Locate the cell with the specified text and output its [x, y] center coordinate. 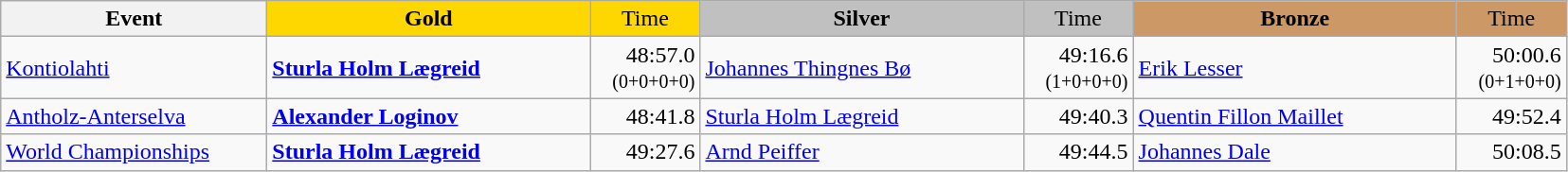
49:27.6 [645, 152]
50:00.6(0+1+0+0) [1511, 68]
Event [135, 19]
Antholz-Anterselva [135, 116]
49:44.5 [1078, 152]
49:52.4 [1511, 116]
50:08.5 [1511, 152]
49:16.6(1+0+0+0) [1078, 68]
Bronze [1294, 19]
48:57.0(0+0+0+0) [645, 68]
Silver [862, 19]
49:40.3 [1078, 116]
World Championships [135, 152]
Johannes Dale [1294, 152]
Kontiolahti [135, 68]
Erik Lesser [1294, 68]
Arnd Peiffer [862, 152]
48:41.8 [645, 116]
Johannes Thingnes Bø [862, 68]
Gold [428, 19]
Quentin Fillon Maillet [1294, 116]
Alexander Loginov [428, 116]
